Detect which cell encompasses the target text, then output its (x, y) center coordinate. 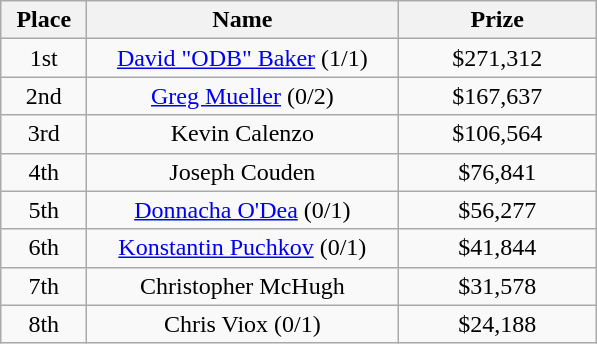
6th (44, 248)
$106,564 (498, 134)
5th (44, 210)
$76,841 (498, 172)
$24,188 (498, 324)
7th (44, 286)
David "ODB" Baker (1/1) (242, 58)
Prize (498, 20)
Kevin Calenzo (242, 134)
$167,637 (498, 96)
Donnacha O'Dea (0/1) (242, 210)
$56,277 (498, 210)
4th (44, 172)
3rd (44, 134)
Greg Mueller (0/2) (242, 96)
Chris Viox (0/1) (242, 324)
8th (44, 324)
Place (44, 20)
Konstantin Puchkov (0/1) (242, 248)
$41,844 (498, 248)
$271,312 (498, 58)
Christopher McHugh (242, 286)
$31,578 (498, 286)
Joseph Couden (242, 172)
1st (44, 58)
2nd (44, 96)
Name (242, 20)
